Return the [X, Y] coordinate for the center point of the cell that contains the specified text.  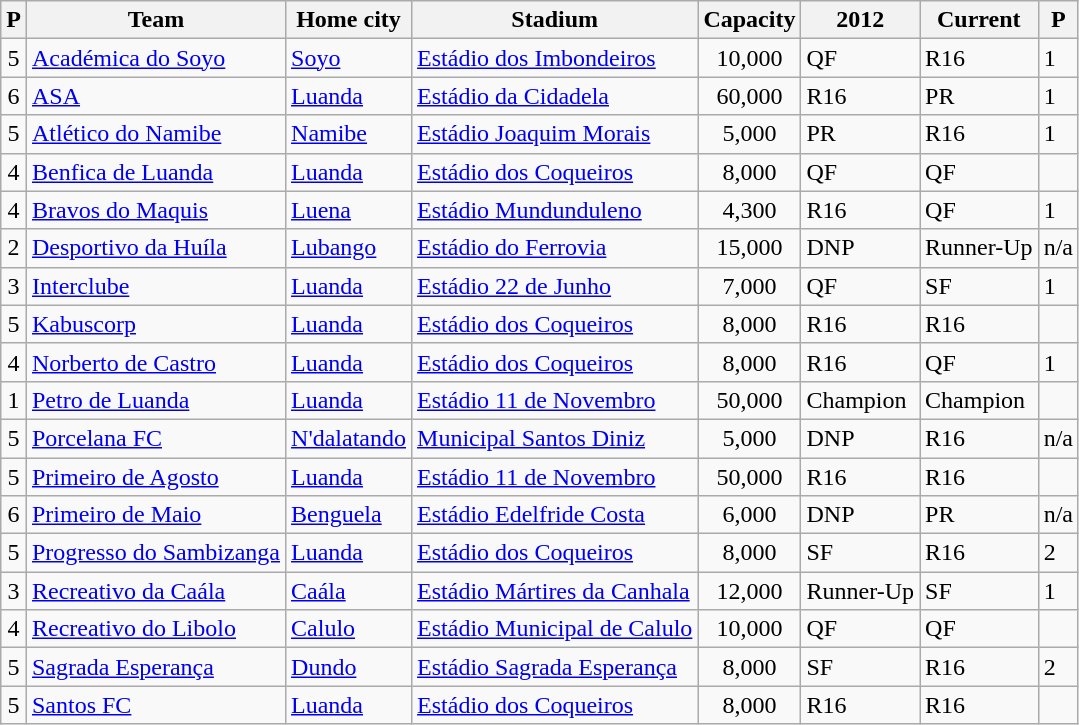
2012 [860, 20]
15,000 [750, 248]
7,000 [750, 286]
Estádio Mártires da Canhala [555, 591]
Caála [349, 591]
Capacity [750, 20]
Atlético do Namibe [156, 134]
Petro de Luanda [156, 400]
Recreativo da Caála [156, 591]
Estádio Joaquim Morais [555, 134]
Municipal Santos Diniz [555, 438]
Dundo [349, 667]
Sagrada Esperança [156, 667]
Santos FC [156, 705]
Primeiro de Agosto [156, 477]
Lubango [349, 248]
Kabuscorp [156, 324]
Estádio Municipal de Calulo [555, 629]
Norberto de Castro [156, 362]
Current [980, 20]
Interclube [156, 286]
Estádio dos Imbondeiros [555, 58]
Namibe [349, 134]
4,300 [750, 210]
Benfica de Luanda [156, 172]
Bravos do Maquis [156, 210]
ASA [156, 96]
Home city [349, 20]
Luena [349, 210]
12,000 [750, 591]
6,000 [750, 515]
Estádio do Ferrovia [555, 248]
60,000 [750, 96]
Soyo [349, 58]
Estádio da Cidadela [555, 96]
Recreativo do Libolo [156, 629]
Benguela [349, 515]
Porcelana FC [156, 438]
N'dalatando [349, 438]
Team [156, 20]
Primeiro de Maio [156, 515]
Estádio 22 de Junho [555, 286]
Desportivo da Huíla [156, 248]
Calulo [349, 629]
Académica do Soyo [156, 58]
Stadium [555, 20]
Estádio Sagrada Esperança [555, 667]
Estádio Mundunduleno [555, 210]
Estádio Edelfride Costa [555, 515]
Progresso do Sambizanga [156, 553]
